Identify which cell holds the provided text, then report its [x, y] central coordinate. 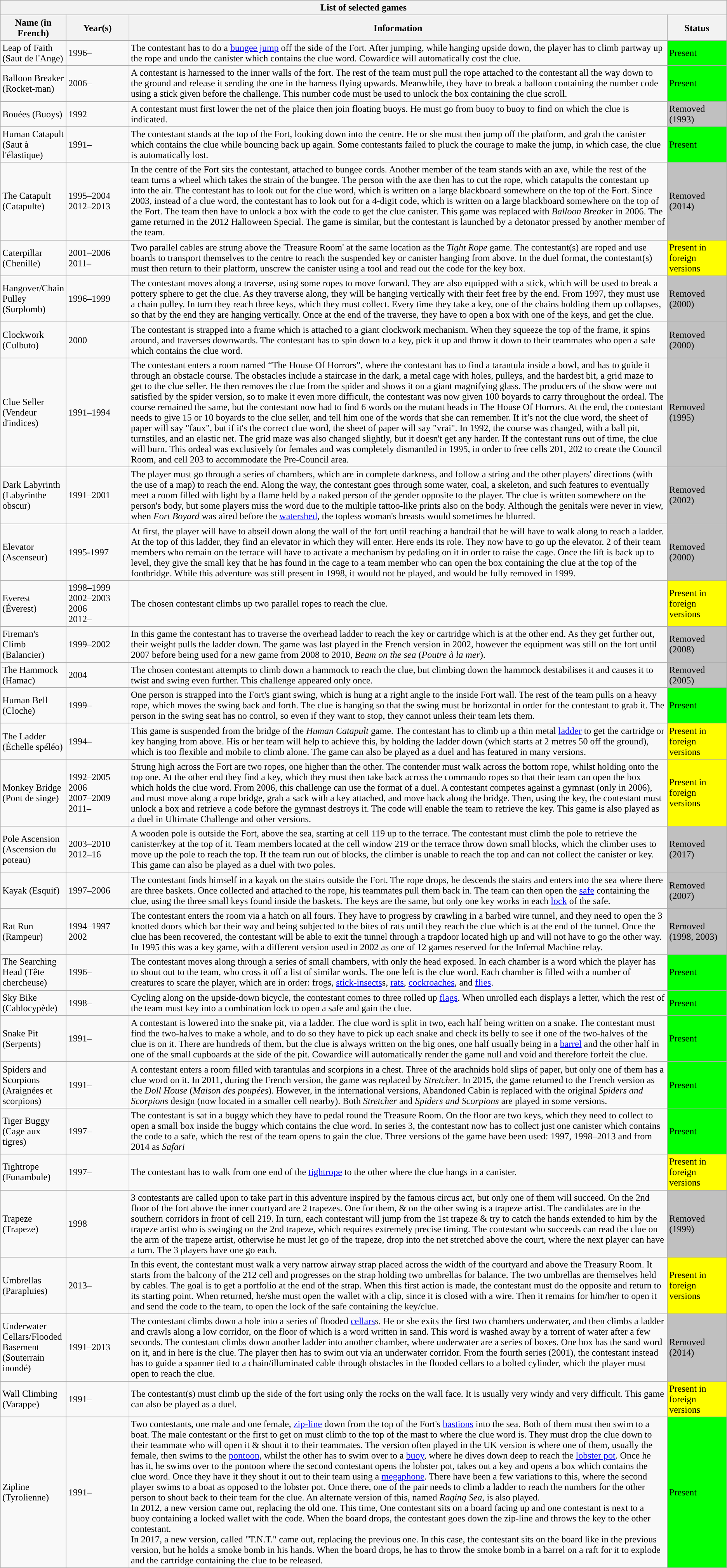
1995–20042012–2013 [97, 201]
2004 [97, 675]
Snake Pit (Serpents) [33, 1038]
Spiders and Scorpions (Araignées et scorpions) [33, 1085]
Balloon Breaker (Rocket-man) [33, 83]
Elevator (Ascenseur) [33, 552]
1992–200520062007–20092011– [97, 793]
Removed (2007) [697, 890]
Tiger Buggy (Cage aux tigres) [33, 1131]
Monkey Bridge (Pont de singe) [33, 793]
1992 [97, 114]
1991–2001 [97, 495]
Human Bell (Cloche) [33, 706]
Trapeze (Trapeze) [33, 1223]
1991–1994 [97, 412]
1994– [97, 741]
Pole Ascension (Ascension du poteau) [33, 850]
Zipline (Tyrolienne) [33, 1493]
2001–20062011– [97, 258]
1998–19992002–20032006 2012– [97, 603]
2006– [97, 83]
The Ladder (Échelle spéléo) [33, 741]
Information [398, 28]
1991–2013 [97, 1347]
The chosen contestant climbs up two parallel ropes to reach the clue. [398, 603]
Removed (2008) [697, 645]
1995-1997 [97, 552]
Underwater Cellars/Flooded Basement (Souterrain inondé) [33, 1347]
Sky Bike (Cablocypède) [33, 1003]
The contestant has to walk from one end of the tightrope to the other where the clue hangs in a canister. [398, 1172]
2003–20102012–16 [97, 850]
List of selected games [363, 8]
Year(s) [97, 28]
A contestant must first lower the net of the plaice then join floating buoys. He must go from buoy to buoy to find on which the clue is indicated. [398, 114]
2000 [97, 340]
Wall Climbing (Varappe) [33, 1399]
Removed (1999) [697, 1223]
Dark Labyrinth (Labyrinthe obscur) [33, 495]
Removed (1993) [697, 114]
Human Catapult (Saut à l'élastique) [33, 144]
1999– [97, 706]
Rat Run (Rampeur) [33, 931]
1999–2002 [97, 645]
Kayak (Esquif) [33, 890]
Leap of Faith (Saut de l'Ange) [33, 53]
Bouées (Buoys) [33, 114]
1994–19972002 [97, 931]
1998 [97, 1223]
Tightrope (Funambule) [33, 1172]
Fireman's Climb (Balancier) [33, 645]
Everest (Éverest) [33, 603]
1996–1999 [97, 299]
Removed (1998, 2003) [697, 931]
Name (in French) [33, 28]
The Catapult (Catapulte) [33, 201]
Hangover/Chain Pulley (Surplomb) [33, 299]
Removed (2002) [697, 495]
1997–2006 [97, 890]
2013– [97, 1286]
1998– [97, 1003]
Caterpillar (Chenille) [33, 258]
Umbrellas (Parapluies) [33, 1286]
Removed (2005) [697, 675]
Status [697, 28]
The Hammock (Hamac) [33, 675]
Clue Seller (Vendeur d'indices) [33, 412]
Clockwork (Culbuto) [33, 340]
The Searching Head (Tête chercheuse) [33, 972]
Removed (1995) [697, 412]
Removed(2017) [697, 850]
